Detect which cell encompasses the target text, then output its [X, Y] center coordinate. 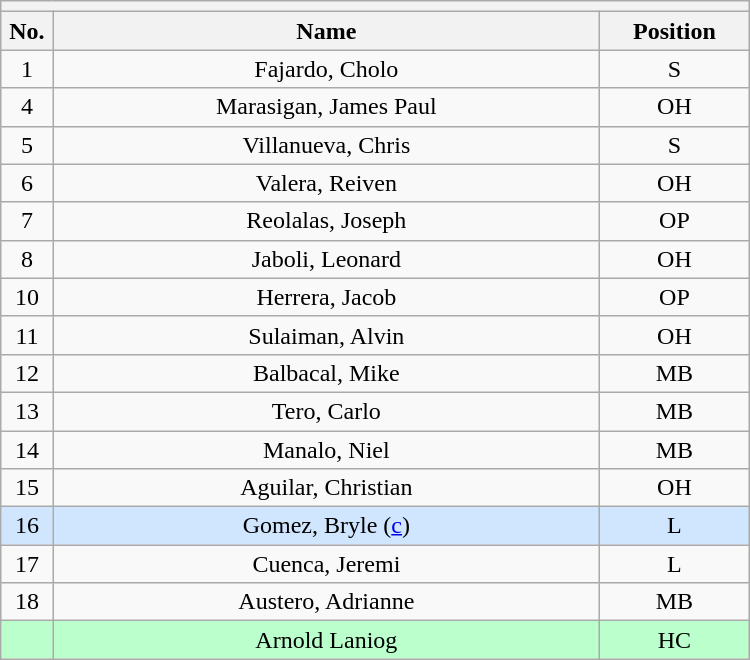
4 [27, 107]
HC [675, 640]
12 [27, 373]
6 [27, 183]
Reolalas, Joseph [326, 221]
Position [675, 31]
Villanueva, Chris [326, 145]
10 [27, 297]
Jaboli, Leonard [326, 259]
1 [27, 69]
No. [27, 31]
Tero, Carlo [326, 411]
Balbacal, Mike [326, 373]
15 [27, 488]
Herrera, Jacob [326, 297]
8 [27, 259]
16 [27, 526]
Austero, Adrianne [326, 602]
Name [326, 31]
5 [27, 145]
17 [27, 564]
7 [27, 221]
Sulaiman, Alvin [326, 335]
14 [27, 449]
Gomez, Bryle (c) [326, 526]
Fajardo, Cholo [326, 69]
11 [27, 335]
Manalo, Niel [326, 449]
Aguilar, Christian [326, 488]
Cuenca, Jeremi [326, 564]
Valera, Reiven [326, 183]
13 [27, 411]
Arnold Laniog [326, 640]
Marasigan, James Paul [326, 107]
18 [27, 602]
